Provide the [x, y] coordinate of the cell's center where the given text is located.  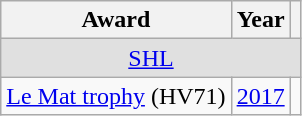
Award [116, 20]
SHL [151, 58]
Year [260, 20]
Le Mat trophy (HV71) [116, 96]
2017 [260, 96]
